Output the [X, Y] coordinate of the center of the cell containing the given text.  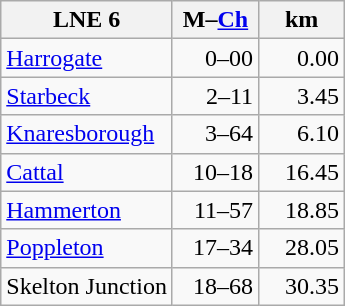
2–11 [215, 96]
18–68 [215, 286]
Harrogate [87, 58]
16.45 [302, 172]
30.35 [302, 286]
28.05 [302, 248]
0–00 [215, 58]
10–18 [215, 172]
3.45 [302, 96]
17–34 [215, 248]
0.00 [302, 58]
Hammerton [87, 210]
Skelton Junction [87, 286]
LNE 6 [87, 20]
Knaresborough [87, 134]
18.85 [302, 210]
M–Ch [215, 20]
3–64 [215, 134]
Cattal [87, 172]
Poppleton [87, 248]
11–57 [215, 210]
Starbeck [87, 96]
6.10 [302, 134]
km [302, 20]
